Search for the cell housing the specified text and yield its (x, y) center coordinate. 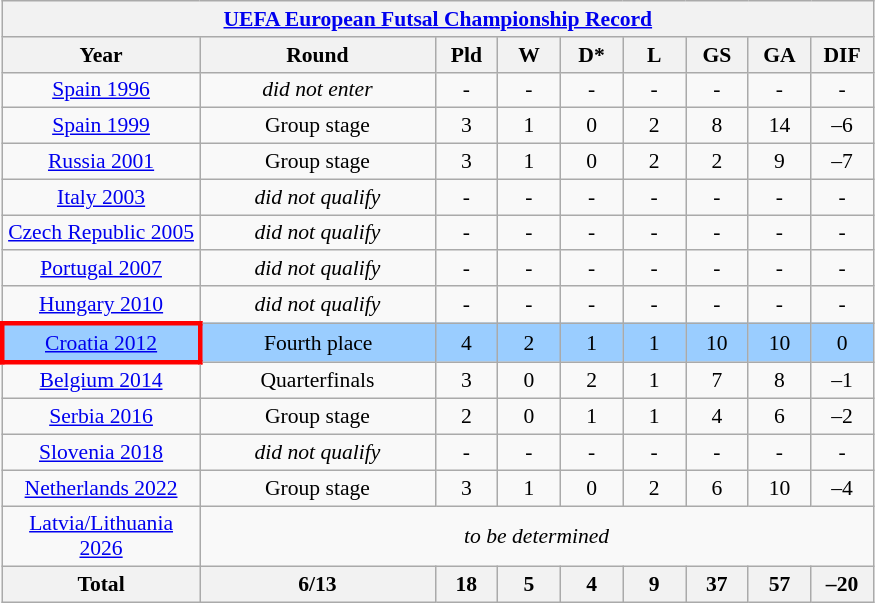
57 (780, 585)
14 (780, 126)
5 (530, 585)
Quarterfinals (318, 380)
Year (101, 55)
Latvia/Lithuania 2026 (101, 536)
D* (592, 55)
Portugal 2007 (101, 269)
to be determined (537, 536)
Spain 1999 (101, 126)
Netherlands 2022 (101, 488)
Spain 1996 (101, 90)
Round (318, 55)
–4 (842, 488)
DIF (842, 55)
37 (718, 585)
7 (718, 380)
Fourth place (318, 342)
L (654, 55)
Czech Republic 2005 (101, 233)
–7 (842, 162)
18 (466, 585)
did not enter (318, 90)
Croatia 2012 (101, 342)
Slovenia 2018 (101, 453)
UEFA European Futsal Championship Record (438, 19)
–1 (842, 380)
W (530, 55)
Total (101, 585)
GS (718, 55)
GA (780, 55)
–2 (842, 417)
Serbia 2016 (101, 417)
–20 (842, 585)
–6 (842, 126)
Belgium 2014 (101, 380)
6/13 (318, 585)
Hungary 2010 (101, 304)
Italy 2003 (101, 197)
Pld (466, 55)
Russia 2001 (101, 162)
